Return (x, y) of the center of cell containing provided text 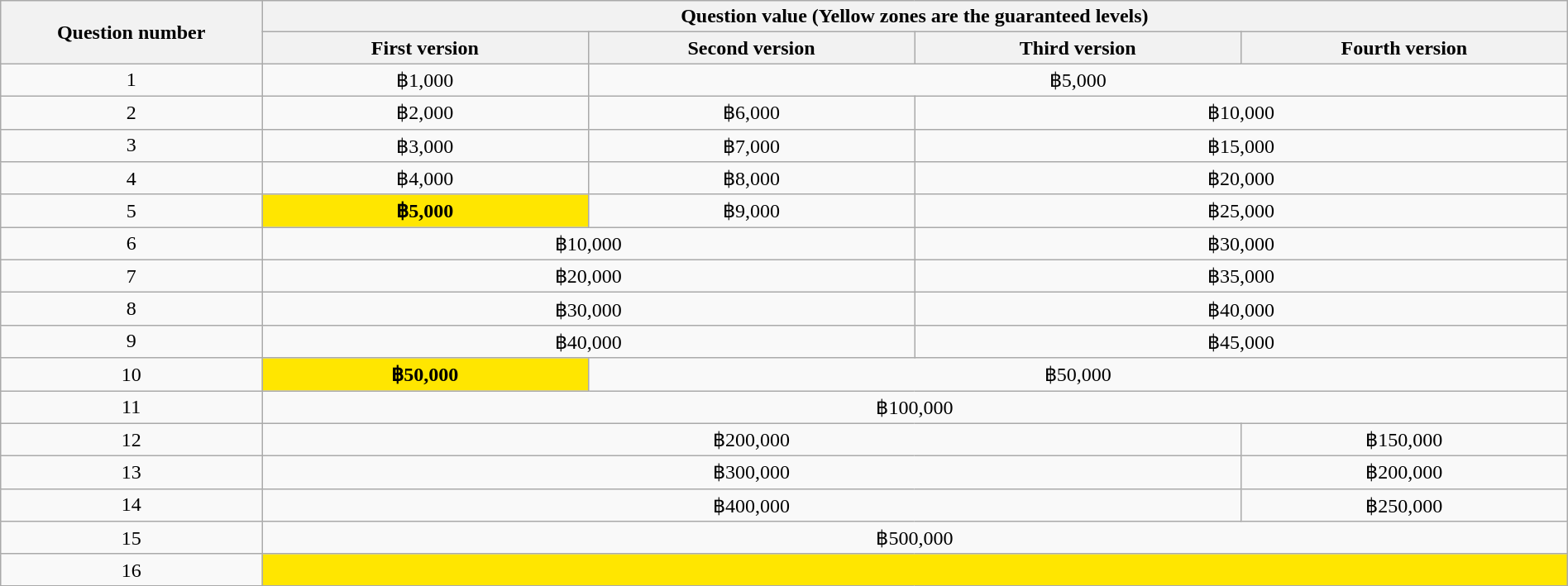
Question value (Yellow zones are the guaranteed levels) (915, 17)
฿45,000 (1241, 341)
16 (131, 569)
10 (131, 374)
2 (131, 112)
฿150,000 (1404, 440)
5 (131, 211)
11 (131, 407)
Fourth version (1404, 48)
15 (131, 538)
฿25,000 (1241, 211)
฿6,000 (751, 112)
Third version (1078, 48)
฿300,000 (751, 473)
3 (131, 145)
7 (131, 276)
14 (131, 505)
฿35,000 (1241, 276)
8 (131, 309)
Question number (131, 32)
฿4,000 (425, 179)
9 (131, 341)
First version (425, 48)
฿15,000 (1241, 145)
฿8,000 (751, 179)
6 (131, 244)
13 (131, 473)
฿3,000 (425, 145)
฿7,000 (751, 145)
฿9,000 (751, 211)
1 (131, 80)
฿2,000 (425, 112)
฿100,000 (915, 407)
4 (131, 179)
Second version (751, 48)
฿400,000 (751, 505)
฿250,000 (1404, 505)
12 (131, 440)
฿1,000 (425, 80)
฿500,000 (915, 538)
